Return the [x, y] coordinate for the center point of the cell that contains the specified text.  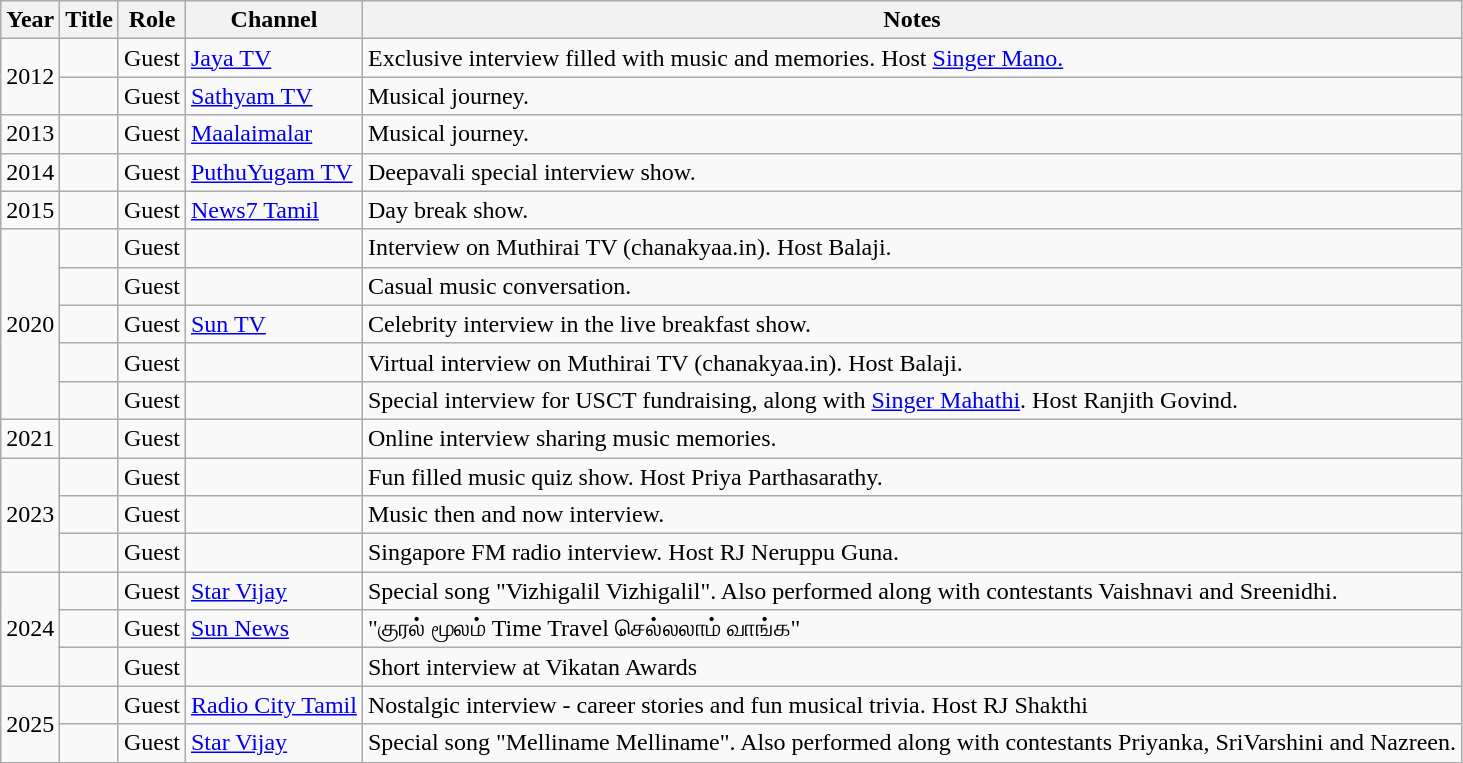
Role [152, 20]
Interview on Muthirai TV (chanakyaa.in). Host Balaji. [912, 248]
Day break show. [912, 210]
2021 [30, 438]
2023 [30, 515]
Exclusive interview filled with music and memories. Host Singer Mano. [912, 58]
2020 [30, 324]
Radio City Tamil [274, 705]
Sun News [274, 629]
Online interview sharing music memories. [912, 438]
Maalaimalar [274, 134]
Special song "Vizhigalil Vizhigalil". Also performed along with contestants Vaishnavi and Sreenidhi. [912, 591]
PuthuYugam TV [274, 172]
2013 [30, 134]
Fun filled music quiz show. Host Priya Parthasarathy. [912, 477]
Sun TV [274, 324]
Short interview at Vikatan Awards [912, 667]
Deepavali special interview show. [912, 172]
Music then and now interview. [912, 515]
2025 [30, 724]
Singapore FM radio interview. Host RJ Neruppu Guna. [912, 553]
Special song "Melliname Melliname". Also performed along with contestants Priyanka, SriVarshini and Nazreen. [912, 743]
2012 [30, 77]
Casual music conversation. [912, 286]
Special interview for USCT fundraising, along with Singer Mahathi. Host Ranjith Govind. [912, 400]
2014 [30, 172]
Notes [912, 20]
News7 Tamil [274, 210]
Sathyam TV [274, 96]
Jaya TV [274, 58]
Celebrity interview in the live breakfast show. [912, 324]
Nostalgic interview - career stories and fun musical trivia. Host RJ Shakthi [912, 705]
"குரல் மூலம் Time Travel செல்லலாம் வாங்க" [912, 629]
Year [30, 20]
Channel [274, 20]
Title [90, 20]
2015 [30, 210]
2024 [30, 629]
Virtual interview on Muthirai TV (chanakyaa.in). Host Balaji. [912, 362]
